Scan for the cell matching the given text and deliver its [X, Y] coordinate at center. 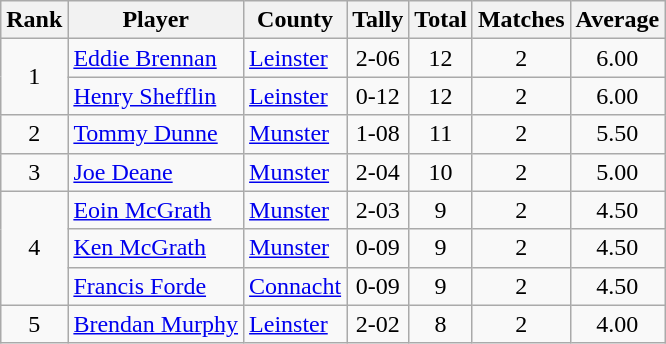
5 [34, 324]
5.50 [618, 134]
Total [441, 20]
1-08 [378, 134]
Rank [34, 20]
Francis Forde [156, 286]
Brendan Murphy [156, 324]
11 [441, 134]
County [296, 20]
3 [34, 172]
Ken McGrath [156, 248]
Average [618, 20]
Eddie Brennan [156, 58]
4 [34, 248]
1 [34, 77]
Eoin McGrath [156, 210]
10 [441, 172]
Player [156, 20]
2-04 [378, 172]
8 [441, 324]
Tommy Dunne [156, 134]
Connacht [296, 286]
0-12 [378, 96]
2-02 [378, 324]
Matches [521, 20]
Henry Shefflin [156, 96]
Joe Deane [156, 172]
2-06 [378, 58]
Tally [378, 20]
2-03 [378, 210]
4.00 [618, 324]
5.00 [618, 172]
